Provide the [x, y] coordinate of the cell's center where the given text is located.  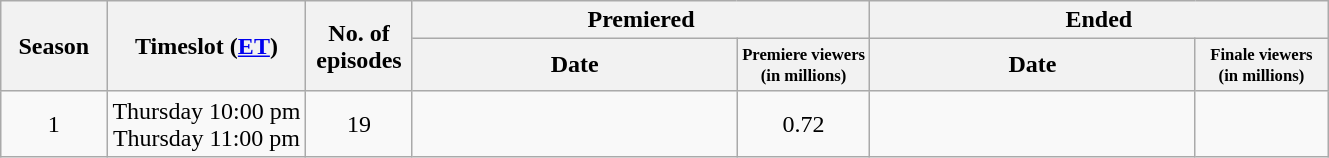
Ended [1099, 20]
No. ofepisodes [359, 46]
Premiere viewers(in millions) [804, 65]
19 [359, 124]
Timeslot (ET) [206, 46]
Premiered [641, 20]
Finale viewers(in millions) [1262, 65]
Season [54, 46]
1 [54, 124]
0.72 [804, 124]
Thursday 10:00 pmThursday 11:00 pm [206, 124]
